Return (x, y) of the center of cell containing provided text 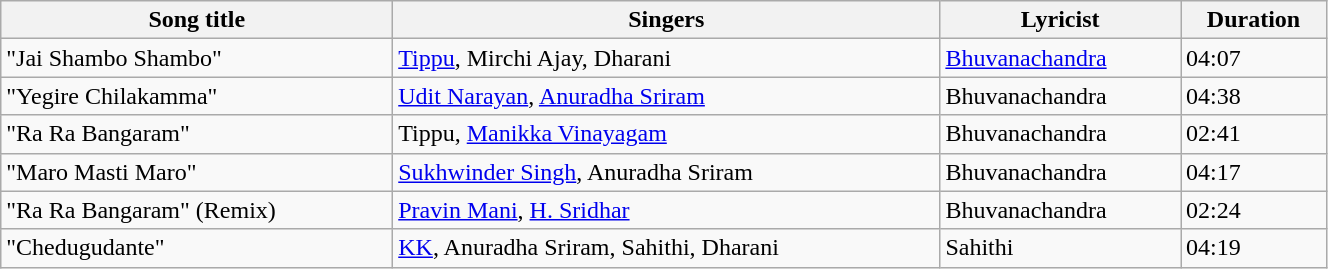
Udit Narayan, Anuradha Sriram (666, 96)
Sahithi (1060, 248)
04:19 (1254, 248)
04:07 (1254, 58)
Tippu, Manikka Vinayagam (666, 134)
Tippu, Mirchi Ajay, Dharani (666, 58)
"Jai Shambo Shambo" (197, 58)
04:17 (1254, 172)
"Ra Ra Bangaram" (Remix) (197, 210)
"Ra Ra Bangaram" (197, 134)
"Maro Masti Maro" (197, 172)
Sukhwinder Singh, Anuradha Sriram (666, 172)
Pravin Mani, H. Sridhar (666, 210)
"Yegire Chilakamma" (197, 96)
02:41 (1254, 134)
Song title (197, 20)
Lyricist (1060, 20)
"Chedugudante" (197, 248)
KK, Anuradha Sriram, Sahithi, Dharani (666, 248)
04:38 (1254, 96)
Duration (1254, 20)
Singers (666, 20)
02:24 (1254, 210)
